Determine the (X, Y) coordinate at the center of the cell enclosing the given text.  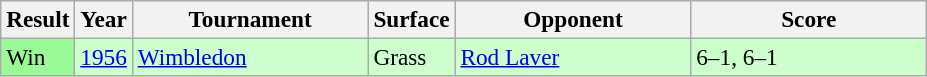
Opponent (573, 19)
Rod Laver (573, 57)
Win (38, 57)
Tournament (250, 19)
1956 (104, 57)
Grass (412, 57)
Year (104, 19)
Surface (412, 19)
Wimbledon (250, 57)
Result (38, 19)
Score (809, 19)
6–1, 6–1 (809, 57)
